Provide the (X, Y) coordinate of the cell's center where the given text is located.  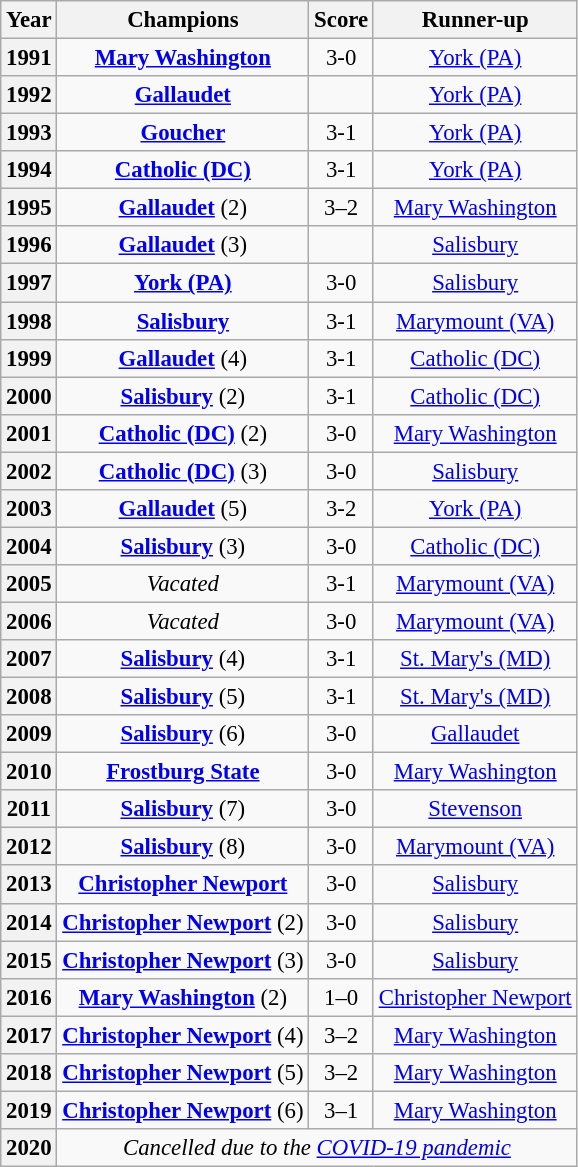
Gallaudet (5) (183, 509)
2012 (29, 847)
Salisbury (7) (183, 809)
Salisbury (6) (183, 734)
3-2 (342, 509)
Stevenson (475, 809)
1996 (29, 245)
Salisbury (3) (183, 546)
2001 (29, 433)
1995 (29, 208)
Salisbury (2) (183, 396)
Year (29, 20)
2018 (29, 1073)
2020 (29, 1148)
1–0 (342, 997)
Frostburg State (183, 772)
Gallaudet (4) (183, 358)
2016 (29, 997)
Cancelled due to the COVID-19 pandemic (317, 1148)
2007 (29, 659)
2006 (29, 621)
2017 (29, 1035)
1994 (29, 170)
3–1 (342, 1110)
Mary Washington (2) (183, 997)
2004 (29, 546)
Christopher Newport (5) (183, 1073)
1997 (29, 283)
2019 (29, 1110)
Christopher Newport (6) (183, 1110)
Christopher Newport (4) (183, 1035)
2010 (29, 772)
Runner-up (475, 20)
2005 (29, 584)
Catholic (DC) (3) (183, 471)
Goucher (183, 133)
Christopher Newport (2) (183, 922)
1993 (29, 133)
Score (342, 20)
1991 (29, 58)
2003 (29, 509)
2014 (29, 922)
2015 (29, 960)
Champions (183, 20)
Christopher Newport (3) (183, 960)
2000 (29, 396)
Gallaudet (3) (183, 245)
Salisbury (4) (183, 659)
1998 (29, 321)
Salisbury (8) (183, 847)
Gallaudet (2) (183, 208)
Salisbury (5) (183, 697)
2008 (29, 697)
1999 (29, 358)
2011 (29, 809)
Catholic (DC) (2) (183, 433)
2009 (29, 734)
1992 (29, 95)
2002 (29, 471)
2013 (29, 885)
